Return the [x, y] coordinate for the center point of the cell that contains the specified text.  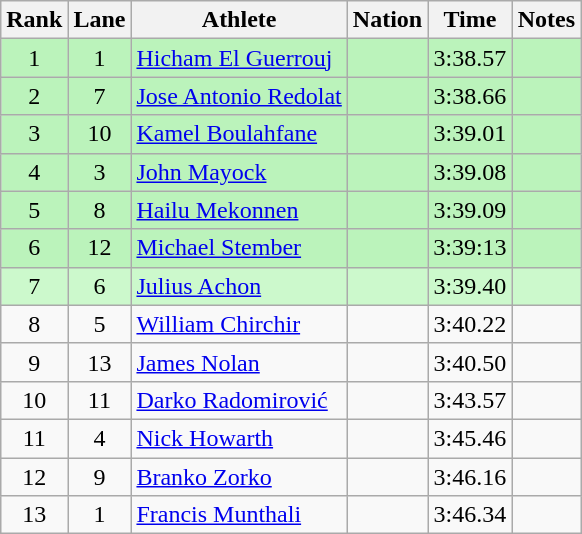
3:39:13 [470, 248]
Branko Zorko [239, 477]
3:43.57 [470, 400]
2 [34, 96]
Hailu Mekonnen [239, 210]
Jose Antonio Redolat [239, 96]
Julius Achon [239, 286]
Notes [546, 20]
3:45.46 [470, 438]
Hicham El Guerrouj [239, 58]
3:39.40 [470, 286]
3:40.22 [470, 324]
Darko Radomirović [239, 400]
3:40.50 [470, 362]
Francis Munthali [239, 515]
Michael Stember [239, 248]
John Mayock [239, 172]
3:38.66 [470, 96]
3:39.08 [470, 172]
William Chirchir [239, 324]
Time [470, 20]
Nick Howarth [239, 438]
3:46.34 [470, 515]
Kamel Boulahfane [239, 134]
Nation [387, 20]
3:46.16 [470, 477]
James Nolan [239, 362]
3:38.57 [470, 58]
3:39.01 [470, 134]
3:39.09 [470, 210]
Rank [34, 20]
Athlete [239, 20]
Lane [100, 20]
